Identify which cell holds the provided text, then report its [x, y] central coordinate. 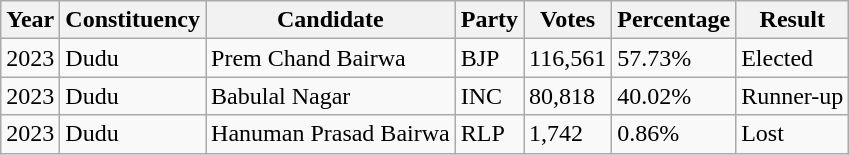
INC [489, 96]
Lost [792, 134]
57.73% [674, 58]
Prem Chand Bairwa [331, 58]
Constituency [133, 20]
Hanuman Prasad Bairwa [331, 134]
Elected [792, 58]
Result [792, 20]
RLP [489, 134]
Babulal Nagar [331, 96]
Percentage [674, 20]
Candidate [331, 20]
BJP [489, 58]
40.02% [674, 96]
Party [489, 20]
Votes [568, 20]
80,818 [568, 96]
116,561 [568, 58]
0.86% [674, 134]
1,742 [568, 134]
Year [30, 20]
Runner-up [792, 96]
